Search for the cell housing the specified text and yield its [X, Y] center coordinate. 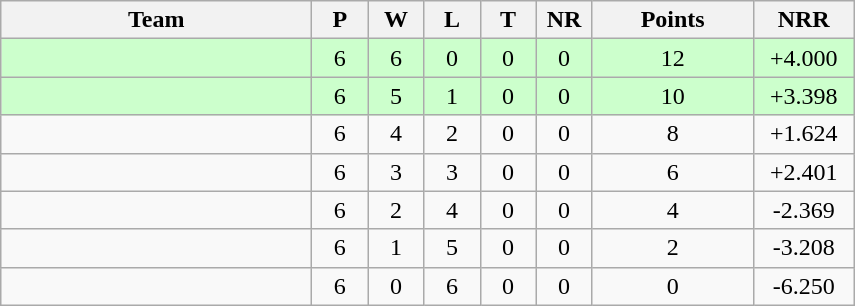
+4.000 [804, 58]
+3.398 [804, 96]
-3.208 [804, 248]
T [508, 20]
+2.401 [804, 172]
+1.624 [804, 134]
W [396, 20]
-6.250 [804, 286]
-2.369 [804, 210]
Points [672, 20]
NRR [804, 20]
P [340, 20]
Team [156, 20]
NR [564, 20]
10 [672, 96]
L [452, 20]
8 [672, 134]
12 [672, 58]
